Find where the given text appears and provide that cell's center as [x, y] coordinate. 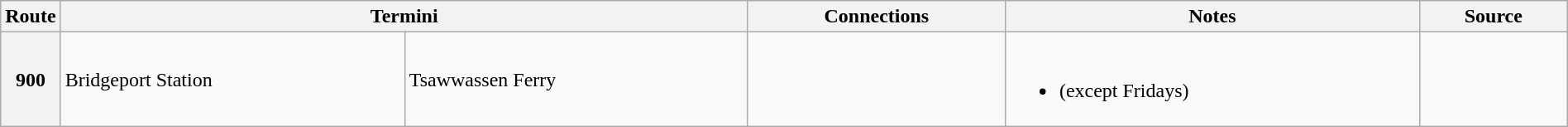
(except Fridays) [1212, 80]
Route [31, 17]
Source [1494, 17]
Tsawwassen Ferry [576, 80]
Termini [404, 17]
Notes [1212, 17]
Bridgeport Station [232, 80]
Connections [877, 17]
900 [31, 80]
